For the text-containing cell, return its midpoint in [X, Y] coordinate format. 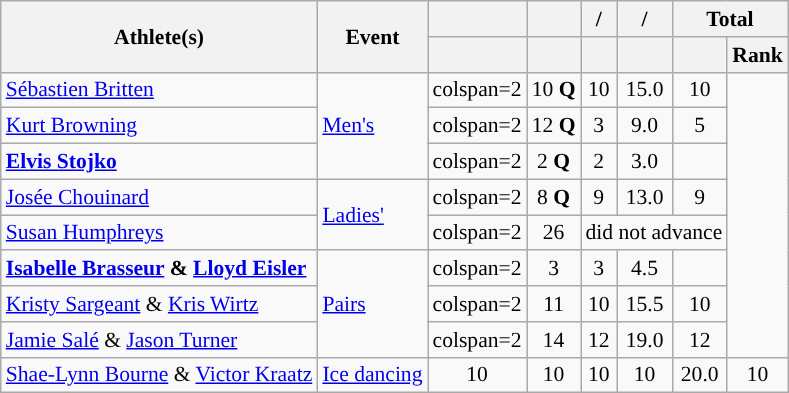
Pairs [372, 304]
Jamie Salé & Jason Turner [160, 340]
8 Q [554, 197]
15.5 [644, 304]
Rank [758, 55]
Isabelle Brasseur & Lloyd Eisler [160, 269]
Event [372, 36]
Elvis Stojko [160, 162]
3.0 [644, 162]
2 Q [554, 162]
Susan Humphreys [160, 233]
12 Q [554, 126]
Athlete(s) [160, 36]
19.0 [644, 340]
11 [554, 304]
10 Q [554, 90]
2 [598, 162]
20.0 [700, 375]
Josée Chouinard [160, 197]
Men's [372, 126]
15.0 [644, 90]
Kristy Sargeant & Kris Wirtz [160, 304]
Kurt Browning [160, 126]
4.5 [644, 269]
Ladies' [372, 214]
Ice dancing [372, 375]
9.0 [644, 126]
did not advance [654, 233]
26 [554, 233]
13.0 [644, 197]
5 [700, 126]
14 [554, 340]
Sébastien Britten [160, 90]
Total [730, 19]
Shae-Lynn Bourne & Victor Kraatz [160, 375]
